From the cell containing the given text, extract its center point as [X, Y] coordinate. 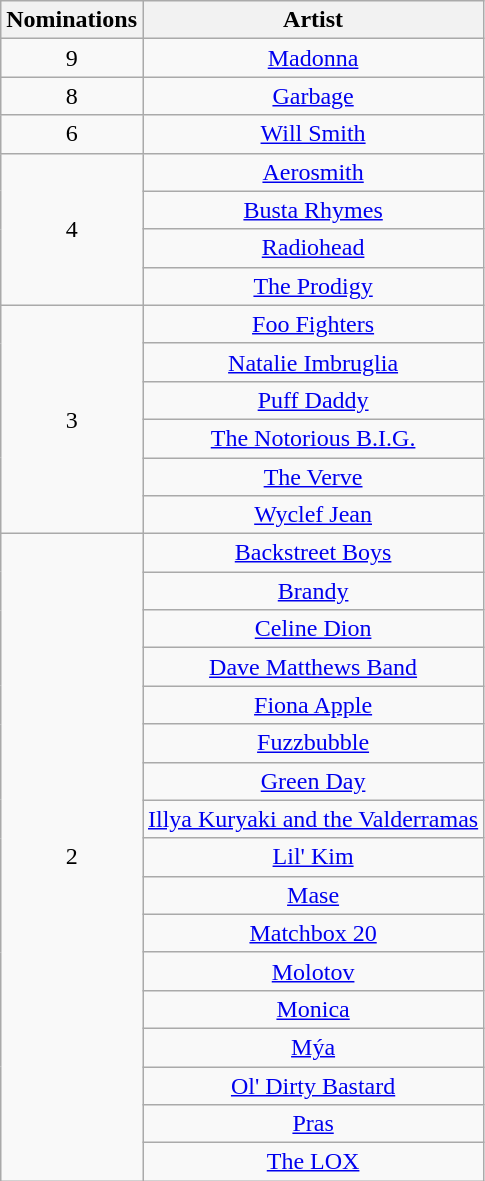
Fuzzbubble [312, 743]
Ol' Dirty Bastard [312, 1085]
The Prodigy [312, 286]
Fiona Apple [312, 705]
Pras [312, 1124]
Matchbox 20 [312, 933]
Dave Matthews Band [312, 667]
Madonna [312, 58]
Foo Fighters [312, 324]
Will Smith [312, 134]
8 [72, 96]
Green Day [312, 781]
9 [72, 58]
The Verve [312, 477]
The Notorious B.I.G. [312, 438]
3 [72, 419]
6 [72, 134]
Busta Rhymes [312, 210]
Brandy [312, 591]
Mýa [312, 1047]
4 [72, 229]
Aerosmith [312, 172]
Illya Kuryaki and the Valderramas [312, 819]
Lil' Kim [312, 857]
Garbage [312, 96]
Natalie Imbruglia [312, 362]
Celine Dion [312, 629]
Backstreet Boys [312, 553]
Molotov [312, 971]
Mase [312, 895]
Puff Daddy [312, 400]
2 [72, 858]
Monica [312, 1009]
Wyclef Jean [312, 515]
Nominations [72, 20]
Artist [312, 20]
Radiohead [312, 248]
The LOX [312, 1162]
